Locate the cell with the specified text and output its [X, Y] center coordinate. 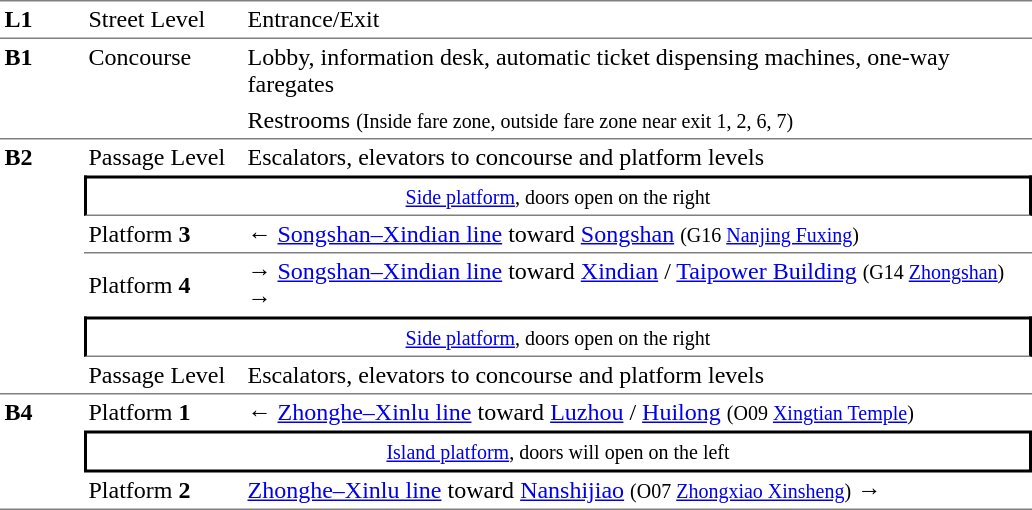
Concourse [164, 89]
B4 [42, 452]
Zhonghe–Xinlu line toward Nanshijiao (O07 Zhongxiao Xinsheng) → [638, 491]
L1 [42, 19]
Entrance/Exit [638, 19]
B1 [42, 89]
Street Level [164, 19]
Island platform, doors will open on the left [558, 451]
B2 [42, 268]
Platform 3 [164, 234]
→ Songshan–Xindian line toward Xindian / Taipower Building (G14 Zhongshan) → [638, 284]
← Zhonghe–Xinlu line toward Luzhou / Huilong (O09 Xingtian Temple) [638, 412]
Platform 4 [164, 284]
Platform 2 [164, 491]
Lobby, information desk, automatic ticket dispensing machines, one-way faregates [638, 70]
Restrooms (Inside fare zone, outside fare zone near exit 1, 2, 6, 7) [638, 121]
← Songshan–Xindian line toward Songshan (G16 Nanjing Fuxing) [638, 234]
Platform 1 [164, 412]
